Capture the cell that displays the provided text and extract its [x, y] central coordinate. 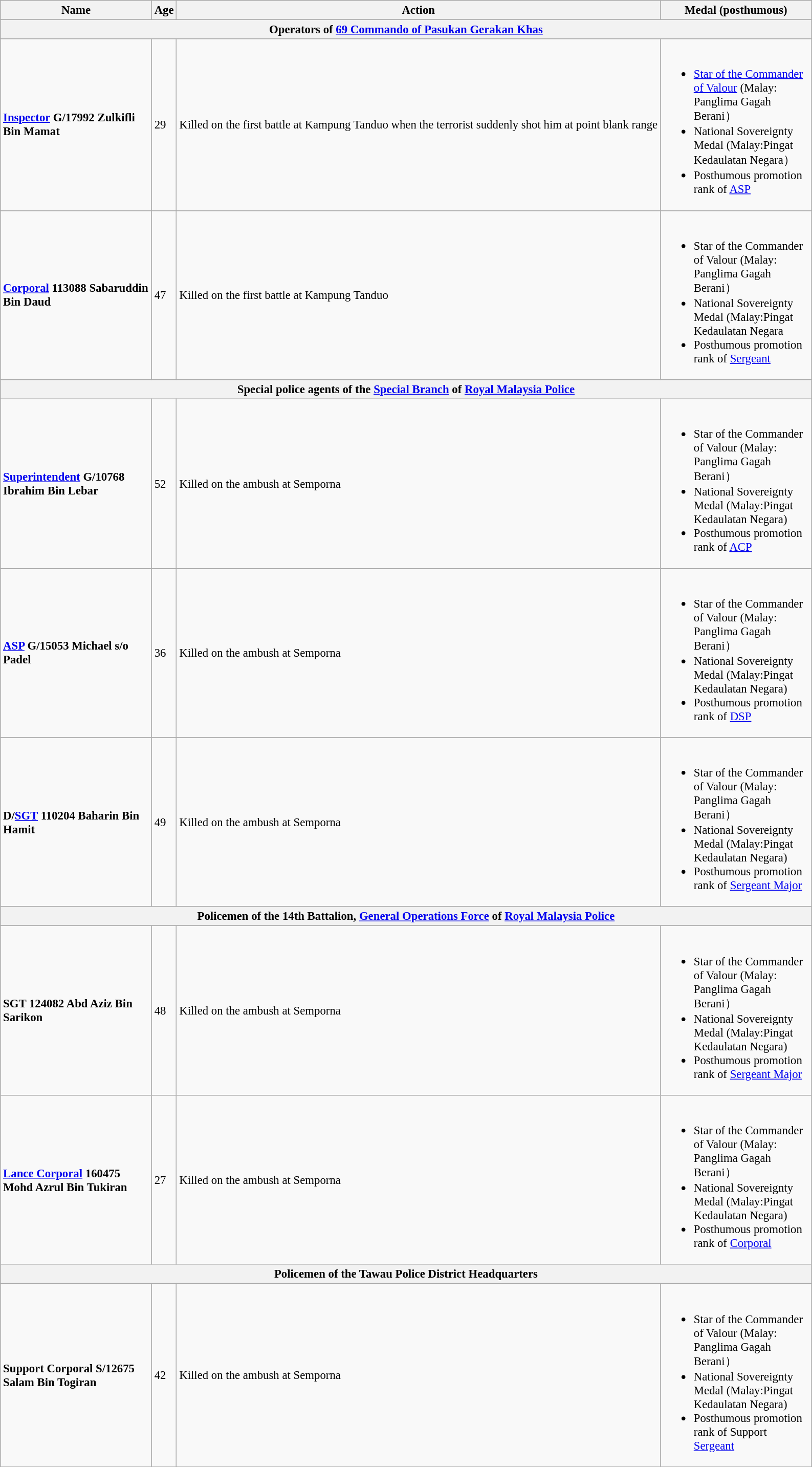
49 [164, 822]
52 [164, 484]
Policemen of the 14th Battalion, General Operations Force of Royal Malaysia Police [406, 917]
SGT 124082 Abd Aziz Bin Sarikon [76, 1010]
Policemen of the Tawau Police District Headquarters [406, 1274]
Inspector G/17992 Zulkifli Bin Mamat [76, 125]
ASP G/15053 Michael s/o Padel [76, 653]
48 [164, 1010]
27 [164, 1180]
36 [164, 653]
47 [164, 295]
Corporal 113088 Sabaruddin Bin Daud [76, 295]
29 [164, 125]
Killed on the first battle at Kampung Tanduo when the terrorist suddenly shot him at point blank range [419, 125]
Support Corporal S/12675 Salam Bin Togiran [76, 1375]
D/SGT 110204 Baharin Bin Hamit [76, 822]
42 [164, 1375]
Lance Corporal 160475 Mohd Azrul Bin Tukiran [76, 1180]
Age [164, 10]
Special police agents of the Special Branch of Royal Malaysia Police [406, 390]
Medal (posthumous) [736, 10]
Name [76, 10]
Operators of 69 Commando of Pasukan Gerakan Khas [406, 30]
Superintendent G/10768 Ibrahim Bin Lebar [76, 484]
Action [419, 10]
Killed on the first battle at Kampung Tanduo [419, 295]
